Pinpoint the cell where the given text exists, returning its [x, y] midpoint coordinate. 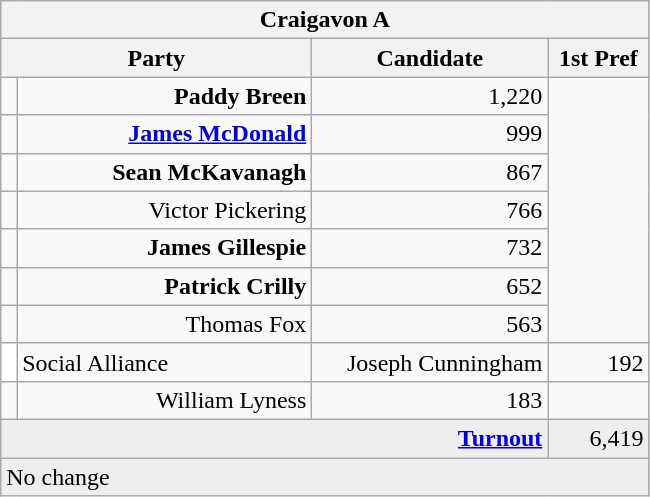
563 [430, 324]
Turnout [274, 438]
James Gillespie [164, 248]
Craigavon A [325, 20]
1,220 [430, 96]
999 [430, 134]
No change [325, 477]
Paddy Breen [164, 96]
Social Alliance [164, 362]
Candidate [430, 58]
1st Pref [598, 58]
Sean McKavanagh [164, 172]
766 [430, 210]
Patrick Crilly [164, 286]
867 [430, 172]
6,419 [598, 438]
192 [598, 362]
James McDonald [164, 134]
183 [430, 400]
732 [430, 248]
Thomas Fox [164, 324]
Victor Pickering [164, 210]
Party [156, 58]
William Lyness [164, 400]
Joseph Cunningham [430, 362]
652 [430, 286]
